Determine the [x, y] coordinate at the center of the cell enclosing the given text.  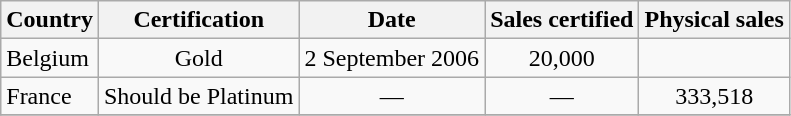
333,518 [714, 96]
20,000 [562, 58]
Date [392, 20]
Belgium [50, 58]
Certification [198, 20]
Country [50, 20]
2 September 2006 [392, 58]
Should be Platinum [198, 96]
Gold [198, 58]
Physical sales [714, 20]
Sales certified [562, 20]
France [50, 96]
